Provide the [X, Y] coordinate of the cell's center where the given text is located.  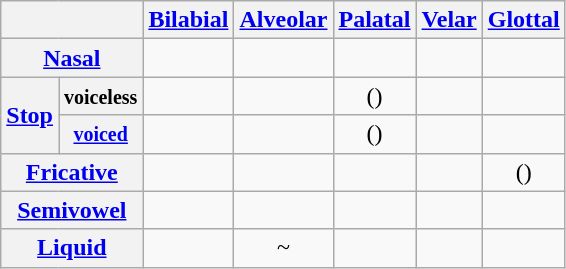
Stop [30, 115]
Liquid [72, 248]
Velar [449, 20]
Fricative [72, 172]
voiceless [100, 96]
voiced [100, 134]
Alveolar [284, 20]
Glottal [524, 20]
Semivowel [72, 210]
Palatal [374, 20]
Nasal [72, 58]
~ [284, 248]
Bilabial [188, 20]
